Return the (X, Y) coordinate for the center point of the cell that contains the specified text.  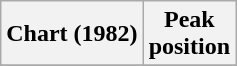
Peak position (189, 34)
Chart (1982) (72, 34)
